Determine the (x, y) coordinate at the center of the cell enclosing the given text.  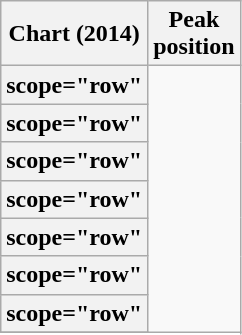
Peakposition (194, 34)
Chart (2014) (74, 34)
